Determine the (x, y) coordinate at the center of the cell enclosing the given text.  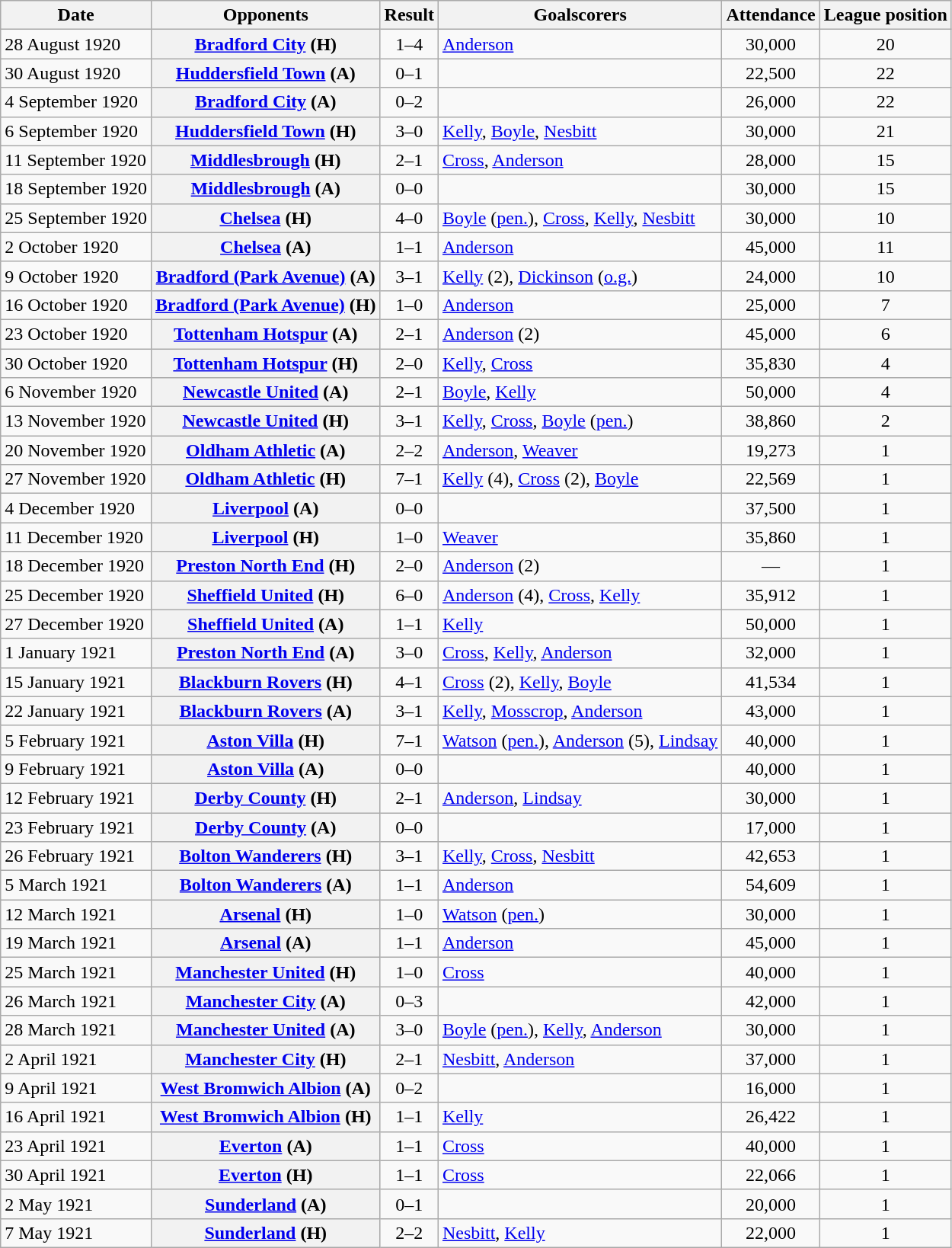
Preston North End (H) (265, 566)
28,000 (771, 160)
15 January 1921 (76, 682)
Kelly (4), Cross (2), Boyle (580, 479)
7 May 1921 (76, 1233)
Kelly, Cross (580, 363)
9 April 1921 (76, 1088)
16 October 1920 (76, 305)
Bradford (Park Avenue) (A) (265, 276)
20,000 (771, 1204)
Tottenham Hotspur (H) (265, 363)
16,000 (771, 1088)
Derby County (H) (265, 798)
4 September 1920 (76, 102)
Anderson, Weaver (580, 450)
2 (885, 421)
42,000 (771, 1001)
Arsenal (A) (265, 943)
Aston Villa (H) (265, 740)
Chelsea (A) (265, 247)
Kelly (2), Dickinson (o.g.) (580, 276)
Bradford (Park Avenue) (H) (265, 305)
18 September 1920 (76, 189)
Blackburn Rovers (A) (265, 711)
Attendance (771, 15)
Sunderland (H) (265, 1233)
30 August 1920 (76, 73)
Liverpool (H) (265, 537)
25 December 1920 (76, 595)
Anderson (4), Cross, Kelly (580, 595)
30 April 1921 (76, 1175)
Date (76, 15)
23 February 1921 (76, 827)
6–0 (409, 595)
27 December 1920 (76, 624)
Derby County (A) (265, 827)
Bradford City (H) (265, 44)
Sheffield United (A) (265, 624)
Blackburn Rovers (H) (265, 682)
26 March 1921 (76, 1001)
13 November 1920 (76, 421)
Weaver (580, 537)
Sheffield United (H) (265, 595)
Huddersfield Town (A) (265, 73)
4–0 (409, 218)
24,000 (771, 276)
38,860 (771, 421)
5 March 1921 (76, 885)
11 December 1920 (76, 537)
26,422 (771, 1117)
23 April 1921 (76, 1146)
42,653 (771, 856)
35,830 (771, 363)
22,569 (771, 479)
22,000 (771, 1233)
11 September 1920 (76, 160)
1 January 1921 (76, 653)
Boyle, Kelly (580, 392)
Nesbitt, Kelly (580, 1233)
Manchester United (H) (265, 972)
Middlesbrough (H) (265, 160)
54,609 (771, 885)
37,000 (771, 1059)
League position (885, 15)
Manchester City (A) (265, 1001)
25,000 (771, 305)
Cross, Kelly, Anderson (580, 653)
Preston North End (A) (265, 653)
20 (885, 44)
26 February 1921 (76, 856)
Sunderland (A) (265, 1204)
Newcastle United (A) (265, 392)
Arsenal (H) (265, 914)
Boyle (pen.), Cross, Kelly, Nesbitt (580, 218)
Everton (A) (265, 1146)
27 November 1920 (76, 479)
4–1 (409, 682)
6 November 1920 (76, 392)
6 September 1920 (76, 131)
26,000 (771, 102)
12 March 1921 (76, 914)
Result (409, 15)
Chelsea (H) (265, 218)
0–3 (409, 1001)
16 April 1921 (76, 1117)
West Bromwich Albion (H) (265, 1117)
Anderson, Lindsay (580, 798)
Watson (pen.) (580, 914)
30 October 1920 (76, 363)
25 September 1920 (76, 218)
22,500 (771, 73)
5 February 1921 (76, 740)
Middlesbrough (A) (265, 189)
22 January 1921 (76, 711)
Cross (2), Kelly, Boyle (580, 682)
12 February 1921 (76, 798)
9 October 1920 (76, 276)
Oldham Athletic (A) (265, 450)
Boyle (pen.), Kelly, Anderson (580, 1030)
Kelly, Cross, Nesbitt (580, 856)
2 October 1920 (76, 247)
Kelly, Boyle, Nesbitt (580, 131)
Kelly, Cross, Boyle (pen.) (580, 421)
Everton (H) (265, 1175)
Liverpool (A) (265, 508)
23 October 1920 (76, 334)
6 (885, 334)
28 March 1921 (76, 1030)
Nesbitt, Anderson (580, 1059)
4 December 1920 (76, 508)
Tottenham Hotspur (A) (265, 334)
Manchester United (A) (265, 1030)
Newcastle United (H) (265, 421)
25 March 1921 (76, 972)
Aston Villa (A) (265, 769)
1–4 (409, 44)
19,273 (771, 450)
43,000 (771, 711)
Goalscorers (580, 15)
11 (885, 247)
32,000 (771, 653)
9 February 1921 (76, 769)
28 August 1920 (76, 44)
West Bromwich Albion (A) (265, 1088)
Bolton Wanderers (A) (265, 885)
17,000 (771, 827)
35,912 (771, 595)
18 December 1920 (76, 566)
19 March 1921 (76, 943)
41,534 (771, 682)
21 (885, 131)
7 (885, 305)
Cross, Anderson (580, 160)
Oldham Athletic (H) (265, 479)
Manchester City (H) (265, 1059)
2 April 1921 (76, 1059)
Huddersfield Town (H) (265, 131)
Kelly, Mosscrop, Anderson (580, 711)
Bolton Wanderers (H) (265, 856)
2 May 1921 (76, 1204)
Opponents (265, 15)
Watson (pen.), Anderson (5), Lindsay (580, 740)
20 November 1920 (76, 450)
— (771, 566)
35,860 (771, 537)
Bradford City (A) (265, 102)
22,066 (771, 1175)
37,500 (771, 508)
